Return the (x, y) coordinate for the center point of the cell that contains the specified text.  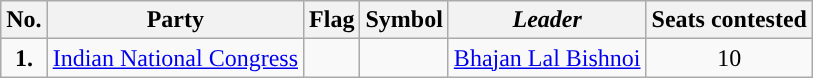
Flag (332, 20)
Bhajan Lal Bishnoi (547, 58)
Seats contested (729, 20)
Party (175, 20)
No. (24, 20)
Leader (547, 20)
Symbol (404, 20)
10 (729, 58)
1. (24, 58)
Indian National Congress (175, 58)
